Determine the [x, y] coordinate at the center of the cell enclosing the given text.  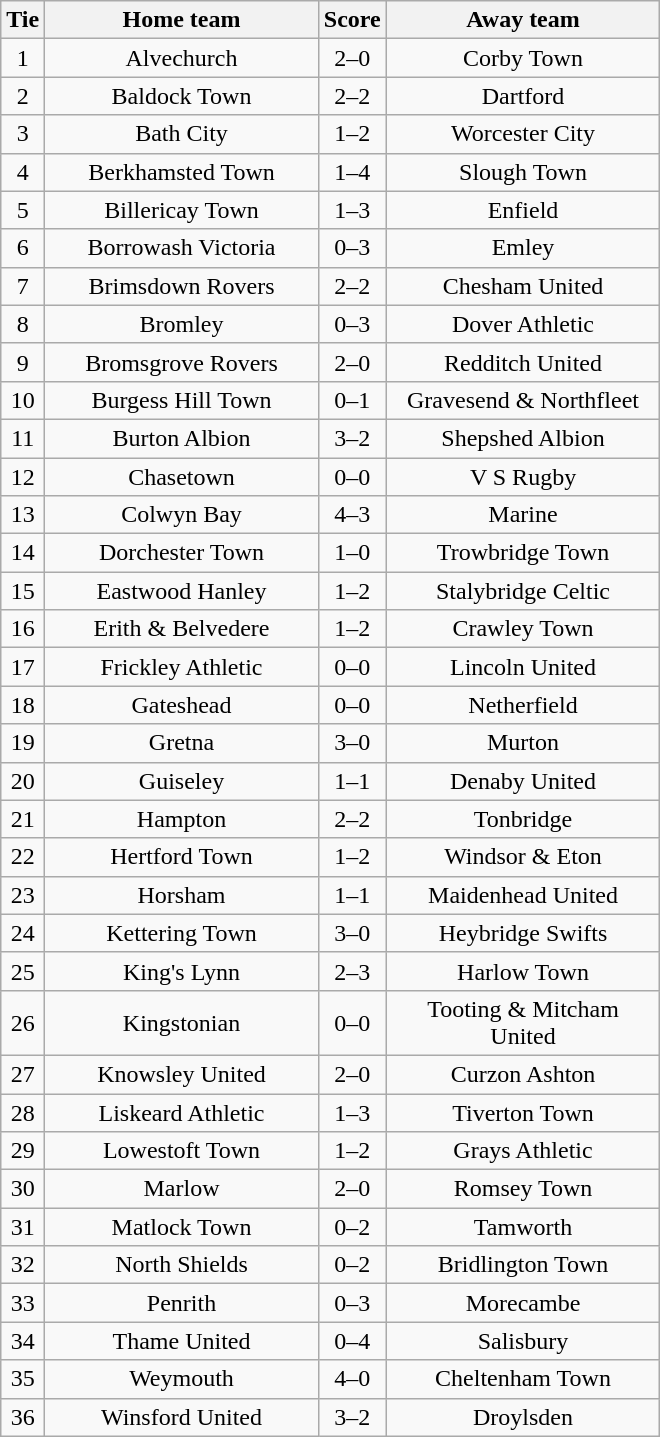
Worcester City [523, 134]
Shepshed Albion [523, 438]
8 [23, 324]
4–3 [352, 515]
19 [23, 743]
Away team [523, 20]
Dorchester Town [182, 553]
Lincoln United [523, 667]
7 [23, 286]
Bath City [182, 134]
Hertford Town [182, 857]
4–0 [352, 1379]
Knowsley United [182, 1074]
23 [23, 895]
Corby Town [523, 58]
Cheltenham Town [523, 1379]
10 [23, 400]
Dover Athletic [523, 324]
Redditch United [523, 362]
Burgess Hill Town [182, 400]
Tonbridge [523, 819]
33 [23, 1303]
Score [352, 20]
Colwyn Bay [182, 515]
Murton [523, 743]
Erith & Belvedere [182, 629]
Crawley Town [523, 629]
Droylsden [523, 1417]
Grays Athletic [523, 1151]
17 [23, 667]
Gretna [182, 743]
Bromley [182, 324]
35 [23, 1379]
Matlock Town [182, 1227]
36 [23, 1417]
Billericay Town [182, 210]
Berkhamsted Town [182, 172]
Gravesend & Northfleet [523, 400]
Home team [182, 20]
Burton Albion [182, 438]
20 [23, 781]
Weymouth [182, 1379]
1 [23, 58]
Heybridge Swifts [523, 933]
Liskeard Athletic [182, 1113]
King's Lynn [182, 971]
31 [23, 1227]
Windsor & Eton [523, 857]
Brimsdown Rovers [182, 286]
Kingstonian [182, 1022]
0–1 [352, 400]
Chesham United [523, 286]
Salisbury [523, 1341]
Hampton [182, 819]
Enfield [523, 210]
28 [23, 1113]
Marlow [182, 1189]
Slough Town [523, 172]
32 [23, 1265]
Denaby United [523, 781]
Eastwood Hanley [182, 591]
27 [23, 1074]
11 [23, 438]
14 [23, 553]
16 [23, 629]
Bromsgrove Rovers [182, 362]
Horsham [182, 895]
Winsford United [182, 1417]
2–3 [352, 971]
21 [23, 819]
Frickley Athletic [182, 667]
Tooting & Mitcham United [523, 1022]
Emley [523, 248]
Trowbridge Town [523, 553]
25 [23, 971]
6 [23, 248]
Tiverton Town [523, 1113]
Kettering Town [182, 933]
13 [23, 515]
4 [23, 172]
Netherfield [523, 705]
Harlow Town [523, 971]
Curzon Ashton [523, 1074]
Tamworth [523, 1227]
22 [23, 857]
Penrith [182, 1303]
Lowestoft Town [182, 1151]
Dartford [523, 96]
Marine [523, 515]
9 [23, 362]
29 [23, 1151]
Morecambe [523, 1303]
Chasetown [182, 477]
Alvechurch [182, 58]
34 [23, 1341]
Thame United [182, 1341]
Maidenhead United [523, 895]
Stalybridge Celtic [523, 591]
26 [23, 1022]
18 [23, 705]
Romsey Town [523, 1189]
1–0 [352, 553]
24 [23, 933]
15 [23, 591]
5 [23, 210]
Tie [23, 20]
0–4 [352, 1341]
Gateshead [182, 705]
Borrowash Victoria [182, 248]
3 [23, 134]
Bridlington Town [523, 1265]
2 [23, 96]
Baldock Town [182, 96]
V S Rugby [523, 477]
12 [23, 477]
30 [23, 1189]
1–4 [352, 172]
Guiseley [182, 781]
North Shields [182, 1265]
